From the cell containing the given text, extract its center point as [x, y] coordinate. 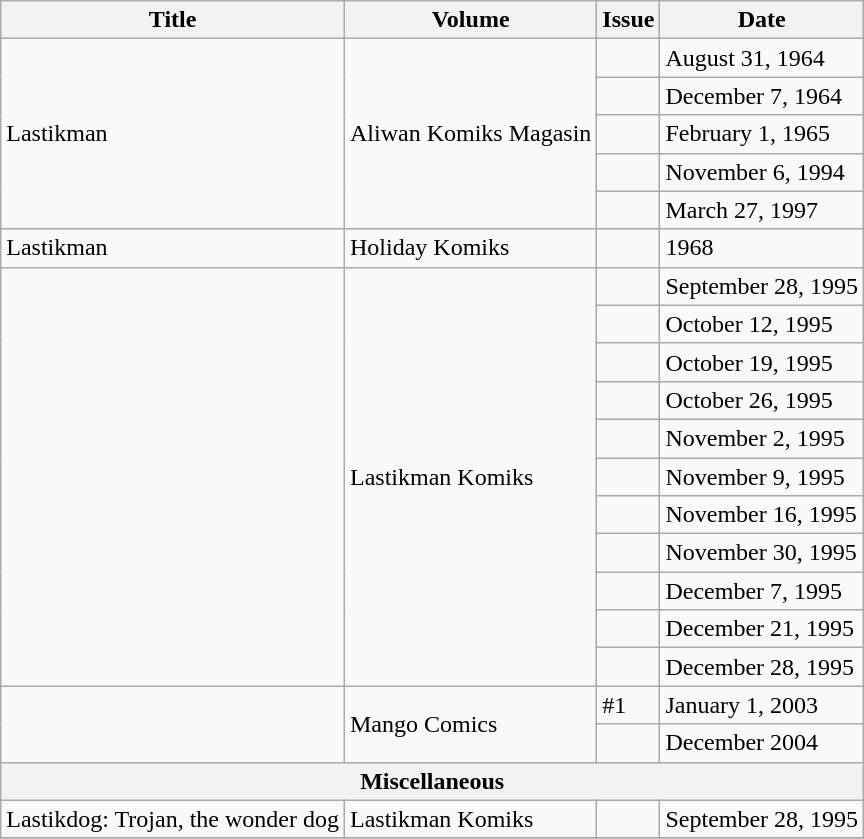
December 7, 1995 [762, 591]
November 6, 1994 [762, 172]
Miscellaneous [432, 781]
August 31, 1964 [762, 58]
October 19, 1995 [762, 362]
October 12, 1995 [762, 324]
December 28, 1995 [762, 667]
November 9, 1995 [762, 477]
November 16, 1995 [762, 515]
Mango Comics [470, 724]
Aliwan Komiks Magasin [470, 134]
Title [173, 20]
December 2004 [762, 743]
January 1, 2003 [762, 705]
December 7, 1964 [762, 96]
November 2, 1995 [762, 438]
Date [762, 20]
March 27, 1997 [762, 210]
1968 [762, 248]
Volume [470, 20]
October 26, 1995 [762, 400]
Issue [628, 20]
December 21, 1995 [762, 629]
Holiday Komiks [470, 248]
#1 [628, 705]
Lastikdog: Trojan, the wonder dog [173, 819]
February 1, 1965 [762, 134]
November 30, 1995 [762, 553]
